Locate the cell with the specified text and output its (X, Y) center coordinate. 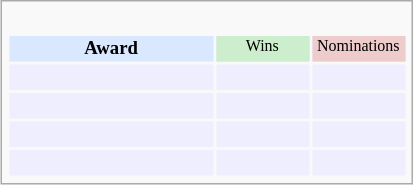
Wins (262, 50)
Award (110, 50)
Nominations (358, 50)
